Find where the given text appears and provide that cell's center as (X, Y) coordinate. 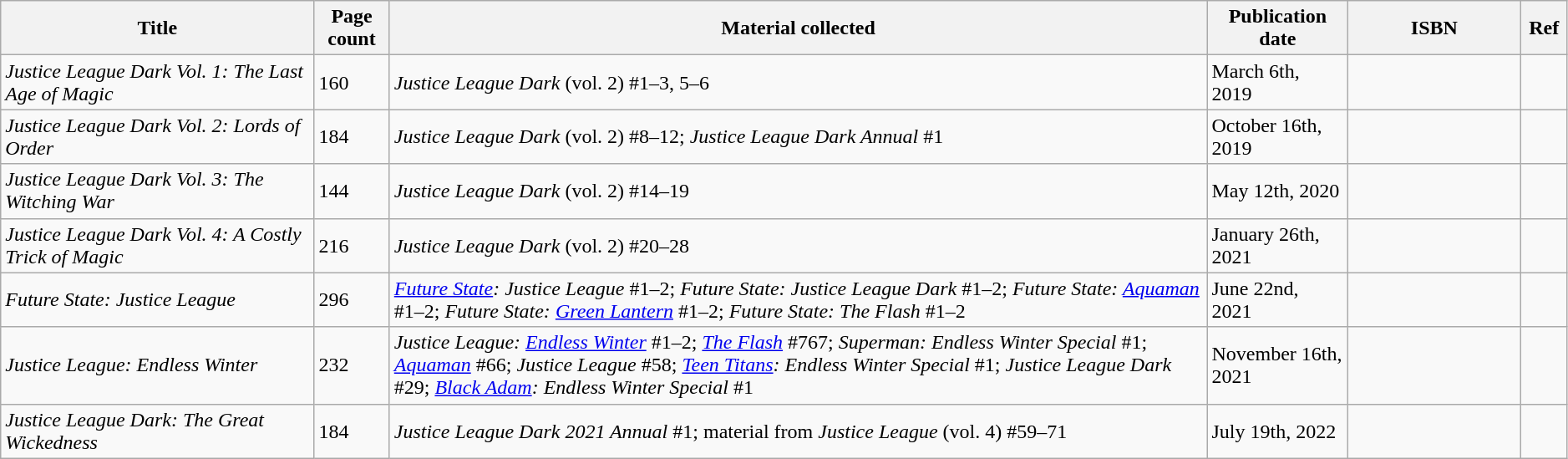
ISBN (1434, 28)
Future State: Justice League (157, 299)
Justice League: Endless Winter (157, 365)
Ref (1544, 28)
Justice League Dark (vol. 2) #14–19 (799, 191)
June 22nd, 2021 (1278, 299)
July 19th, 2022 (1278, 431)
Title (157, 28)
March 6th, 2019 (1278, 82)
296 (352, 299)
January 26th, 2021 (1278, 246)
May 12th, 2020 (1278, 191)
Publication date (1278, 28)
Page count (352, 28)
October 16th, 2019 (1278, 137)
232 (352, 365)
216 (352, 246)
Justice League Dark Vol. 1: The Last Age of Magic (157, 82)
Material collected (799, 28)
144 (352, 191)
Justice League Dark Vol. 3: The Witching War (157, 191)
Justice League Dark (vol. 2) #8–12; Justice League Dark Annual #1 (799, 137)
Justice League Dark (vol. 2) #1–3, 5–6 (799, 82)
Justice League Dark: The Great Wickedness (157, 431)
November 16th, 2021 (1278, 365)
Justice League Dark (vol. 2) #20–28 (799, 246)
160 (352, 82)
Justice League Dark Vol. 4: A Costly Trick of Magic (157, 246)
Justice League Dark Vol. 2: Lords of Order (157, 137)
Justice League Dark 2021 Annual #1; material from Justice League (vol. 4) #59–71 (799, 431)
